Scan for the cell matching the given text and deliver its (x, y) coordinate at center. 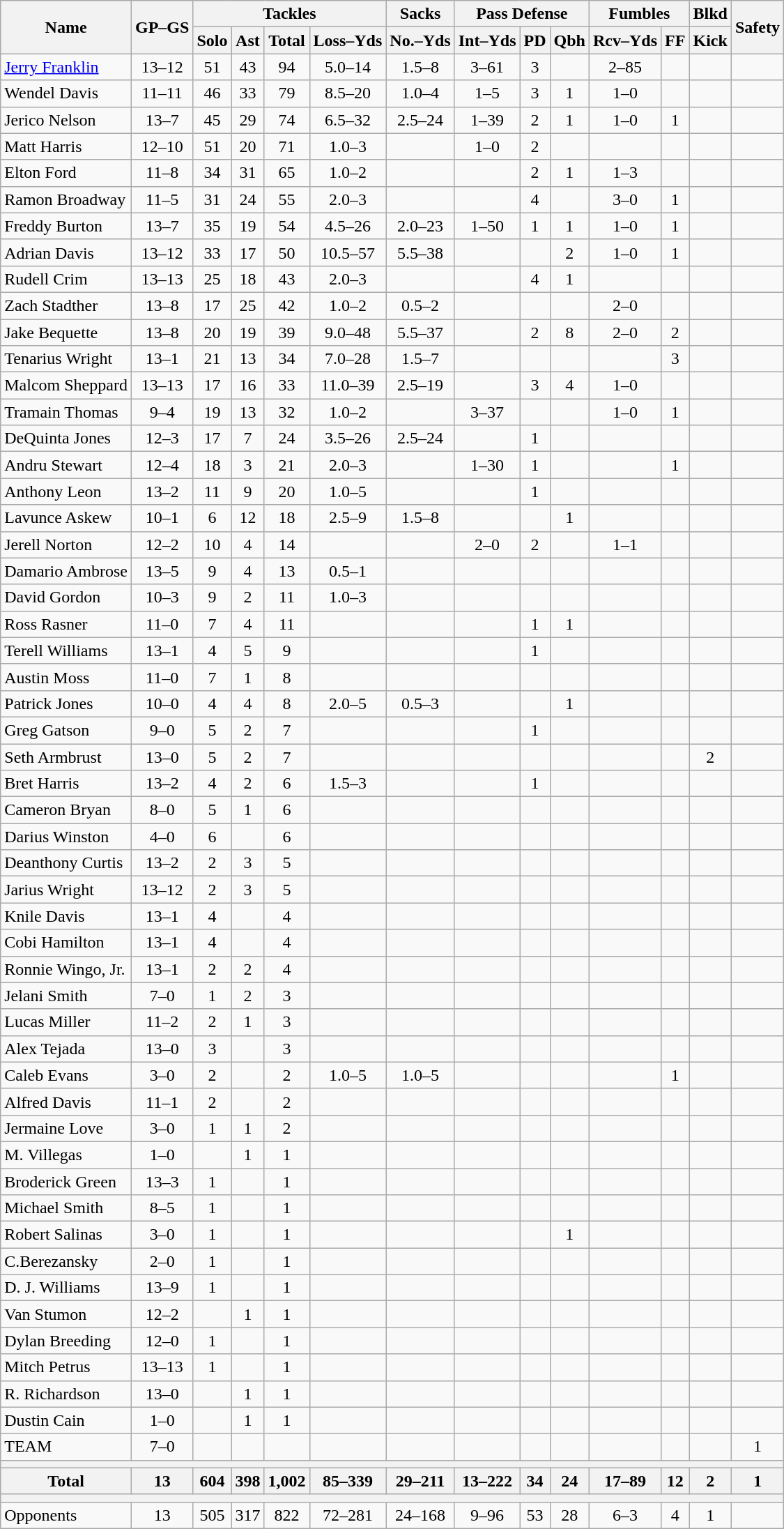
2.0–23 (420, 226)
Robert Salinas (66, 1235)
Seth Armbrust (66, 756)
29 (248, 120)
Ross Rasner (66, 624)
1–39 (487, 120)
5.0–14 (348, 67)
46 (212, 93)
Anthony Leon (66, 492)
Zach Stadther (66, 305)
Tramain Thomas (66, 412)
822 (287, 1515)
12–4 (162, 465)
45 (212, 120)
50 (287, 252)
8.5–20 (348, 93)
Int–Yds (487, 40)
1–3 (626, 173)
DeQuinta Jones (66, 439)
79 (287, 93)
Alfred Davis (66, 1102)
10–3 (162, 598)
604 (212, 1481)
Rudell Crim (66, 279)
11.0–39 (348, 386)
Sacks (420, 14)
72–281 (348, 1515)
1–50 (487, 226)
12–10 (162, 146)
42 (287, 305)
14 (287, 545)
74 (287, 120)
Opponents (66, 1515)
9–4 (162, 412)
Ast (248, 40)
Loss–Yds (348, 40)
11–8 (162, 173)
Austin Moss (66, 677)
Van Stumon (66, 1314)
Jelani Smith (66, 996)
Greg Gatson (66, 730)
Ramon Broadway (66, 199)
317 (248, 1515)
Elton Ford (66, 173)
398 (248, 1481)
Safety (757, 27)
10–0 (162, 703)
Freddy Burton (66, 226)
Jerell Norton (66, 545)
29–211 (420, 1481)
TEAM (66, 1447)
Pass Defense (521, 14)
10–1 (162, 518)
65 (287, 173)
505 (212, 1515)
Name (66, 27)
12–0 (162, 1341)
GP–GS (162, 27)
3–61 (487, 67)
Wendel Davis (66, 93)
David Gordon (66, 598)
Broderick Green (66, 1182)
13–3 (162, 1182)
0.5–2 (420, 305)
Ronnie Wingo, Jr. (66, 969)
12–3 (162, 439)
1–5 (487, 93)
Lucas Miller (66, 1022)
10.5–57 (348, 252)
Cameron Bryan (66, 810)
Matt Harris (66, 146)
1,002 (287, 1481)
85–339 (348, 1481)
Dustin Cain (66, 1420)
Alex Tejada (66, 1049)
3.5–26 (348, 439)
No.–Yds (420, 40)
Fumbles (640, 14)
D. J. Williams (66, 1288)
Tackles (290, 14)
Patrick Jones (66, 703)
2.5–19 (420, 386)
4.5–26 (348, 226)
Jarius Wright (66, 890)
Damario Ambrose (66, 571)
Knile Davis (66, 916)
13–5 (162, 571)
Terell Williams (66, 651)
Cobi Hamilton (66, 943)
0.5–1 (348, 571)
1.0–4 (420, 93)
1.5–7 (420, 359)
13–222 (487, 1481)
11–11 (162, 93)
Jake Bequette (66, 333)
Michael Smith (66, 1208)
3–37 (487, 412)
16 (248, 386)
Dylan Breeding (66, 1341)
PD (535, 40)
8–0 (162, 810)
Bret Harris (66, 784)
Blkd (710, 14)
11–1 (162, 1102)
M. Villegas (66, 1155)
2.5–9 (348, 518)
9–0 (162, 730)
35 (212, 226)
55 (287, 199)
Darius Winston (66, 837)
Deanthony Curtis (66, 863)
2.0–5 (348, 703)
54 (287, 226)
11–2 (162, 1022)
Caleb Evans (66, 1075)
17–89 (626, 1481)
Solo (212, 40)
7.0–28 (348, 359)
Qbh (569, 40)
1–1 (626, 545)
Jermaine Love (66, 1128)
53 (535, 1515)
6.5–32 (348, 120)
71 (287, 146)
C.Berezansky (66, 1261)
9–96 (487, 1515)
Mitch Petrus (66, 1367)
FF (675, 40)
6–3 (626, 1515)
1.5–3 (348, 784)
32 (287, 412)
39 (287, 333)
4–0 (162, 837)
Adrian Davis (66, 252)
Rcv–Yds (626, 40)
Jerico Nelson (66, 120)
13–9 (162, 1288)
8–5 (162, 1208)
10 (212, 545)
Andru Stewart (66, 465)
2–85 (626, 67)
5.5–38 (420, 252)
Tenarius Wright (66, 359)
28 (569, 1515)
94 (287, 67)
R. Richardson (66, 1394)
9.0–48 (348, 333)
11–5 (162, 199)
Kick (710, 40)
24–168 (420, 1515)
0.5–3 (420, 703)
5.5–37 (420, 333)
Lavunce Askew (66, 518)
1–30 (487, 465)
Malcom Sheppard (66, 386)
Jerry Franklin (66, 67)
